Search for the cell housing the specified text and yield its [X, Y] center coordinate. 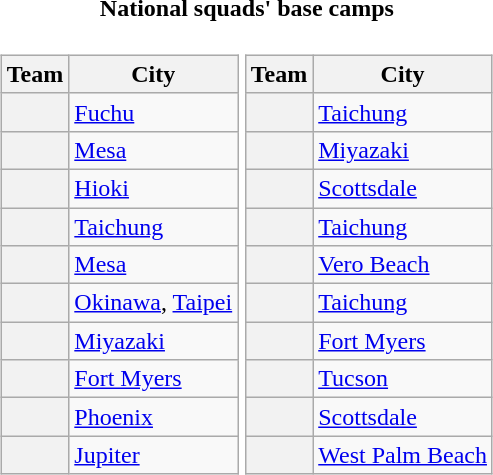
Tucson [403, 379]
Fuchu [154, 112]
Phoenix [154, 417]
West Palm Beach [403, 455]
Hioki [154, 188]
Okinawa, Taipei [154, 303]
Jupiter [154, 455]
Vero Beach [403, 265]
